Determine the [x, y] coordinate at the center of the cell enclosing the given text.  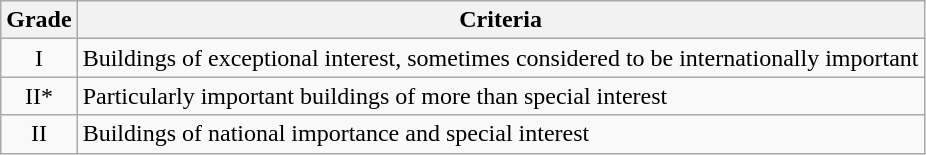
Grade [39, 20]
Particularly important buildings of more than special interest [500, 96]
II* [39, 96]
Buildings of national importance and special interest [500, 134]
II [39, 134]
Criteria [500, 20]
Buildings of exceptional interest, sometimes considered to be internationally important [500, 58]
I [39, 58]
